Pinpoint the cell where the given text exists, returning its (X, Y) midpoint coordinate. 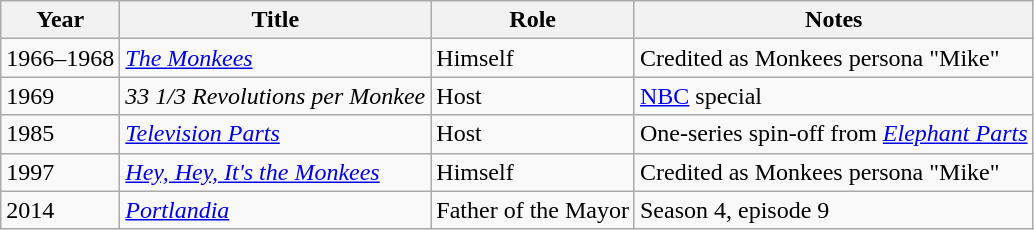
NBC special (834, 96)
1997 (60, 172)
33 1/3 Revolutions per Monkee (276, 96)
2014 (60, 210)
1969 (60, 96)
Year (60, 20)
Title (276, 20)
1985 (60, 134)
Portlandia (276, 210)
One-series spin-off from Elephant Parts (834, 134)
1966–1968 (60, 58)
The Monkees (276, 58)
Hey, Hey, It's the Monkees (276, 172)
Father of the Mayor (533, 210)
Role (533, 20)
Notes (834, 20)
Season 4, episode 9 (834, 210)
Television Parts (276, 134)
